Capture the cell that displays the provided text and extract its (x, y) central coordinate. 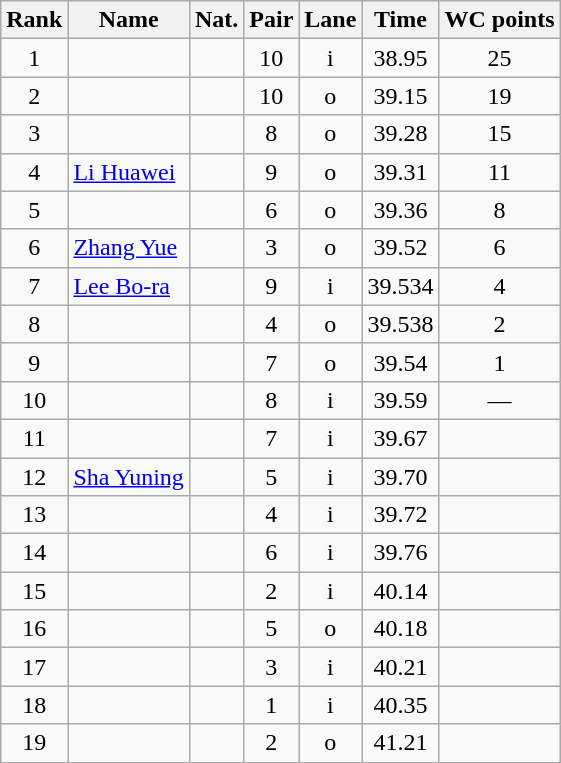
39.36 (400, 210)
39.31 (400, 172)
25 (500, 58)
12 (34, 477)
Name (129, 20)
18 (34, 705)
Lee Bo-ra (129, 286)
Zhang Yue (129, 248)
39.534 (400, 286)
39.15 (400, 96)
40.35 (400, 705)
39.28 (400, 134)
39.76 (400, 553)
Sha Yuning (129, 477)
39.72 (400, 515)
14 (34, 553)
WC points (500, 20)
13 (34, 515)
40.21 (400, 667)
16 (34, 629)
Pair (272, 20)
39.52 (400, 248)
38.95 (400, 58)
17 (34, 667)
39.59 (400, 400)
Lane (330, 20)
Li Huawei (129, 172)
39.67 (400, 438)
— (500, 400)
Time (400, 20)
41.21 (400, 743)
39.70 (400, 477)
40.14 (400, 591)
Nat. (216, 20)
39.54 (400, 362)
40.18 (400, 629)
39.538 (400, 324)
Rank (34, 20)
